Pinpoint the cell where the given text exists, returning its (X, Y) midpoint coordinate. 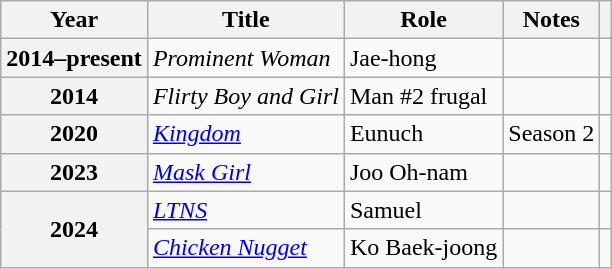
2024 (74, 229)
2014 (74, 96)
Jae-hong (423, 58)
2014–present (74, 58)
Joo Oh-nam (423, 172)
Ko Baek-joong (423, 248)
Role (423, 20)
LTNS (246, 210)
Year (74, 20)
Chicken Nugget (246, 248)
Title (246, 20)
Notes (552, 20)
Season 2 (552, 134)
Mask Girl (246, 172)
Man #2 frugal (423, 96)
Samuel (423, 210)
Eunuch (423, 134)
Prominent Woman (246, 58)
Kingdom (246, 134)
2023 (74, 172)
2020 (74, 134)
Flirty Boy and Girl (246, 96)
